Locate the cell with the specified text and output its (x, y) center coordinate. 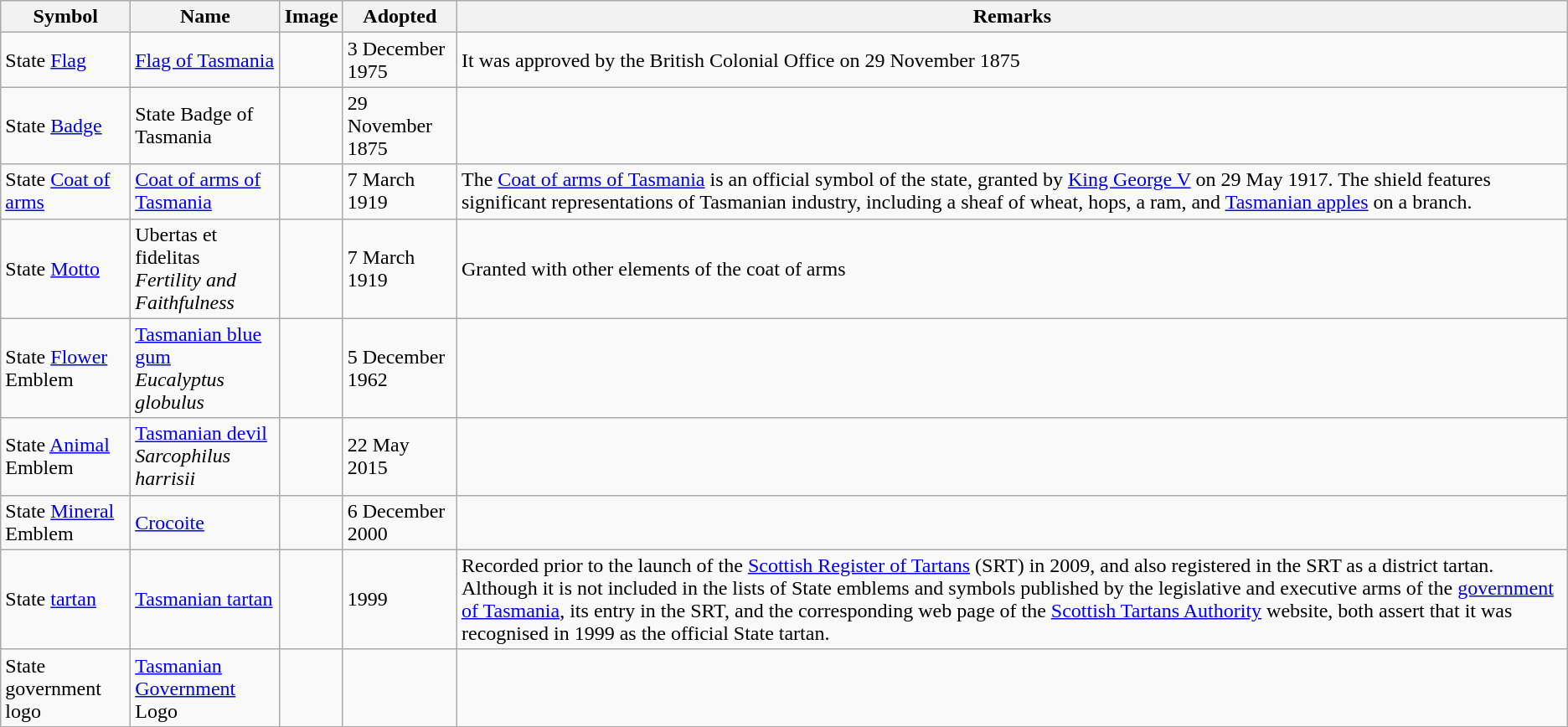
29 November 1875 (400, 126)
It was approved by the British Colonial Office on 29 November 1875 (1012, 60)
Flag of Tasmania (205, 60)
Remarks (1012, 17)
Tasmanian devil Sarcophilus harrisii (205, 456)
Ubertas et fidelitasFertility and Faithfulness (205, 268)
Tasmanian Government Logo (205, 688)
State Flag (65, 60)
3 December 1975 (400, 60)
1999 (400, 600)
Granted with other elements of the coat of arms (1012, 268)
Tasmanian tartan (205, 600)
6 December 2000 (400, 523)
Symbol (65, 17)
Tasmanian blue gum Eucalyptus globulus (205, 369)
22 May 2015 (400, 456)
Coat of arms of Tasmania (205, 191)
State Coat of arms (65, 191)
State Badge of Tasmania (205, 126)
Crocoite (205, 523)
Image (312, 17)
Adopted (400, 17)
State Motto (65, 268)
5 December 1962 (400, 369)
State government logo (65, 688)
State Animal Emblem (65, 456)
State Badge (65, 126)
State Flower Emblem (65, 369)
Name (205, 17)
State tartan (65, 600)
State Mineral Emblem (65, 523)
